Pinpoint the cell where the given text exists, returning its (X, Y) midpoint coordinate. 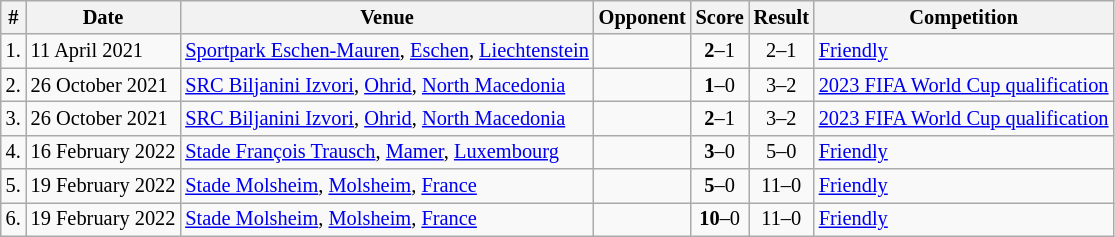
Sportpark Eschen-Mauren, Eschen, Liechtenstein (386, 51)
16 February 2022 (104, 152)
Competition (964, 17)
# (14, 17)
2. (14, 85)
1–0 (720, 85)
1. (14, 51)
10–0 (720, 219)
Score (720, 17)
5. (14, 186)
Stade François Trausch, Mamer, Luxembourg (386, 152)
Date (104, 17)
Venue (386, 17)
4. (14, 152)
Result (782, 17)
Opponent (642, 17)
11 April 2021 (104, 51)
6. (14, 219)
3–0 (720, 152)
3. (14, 118)
